Search for the cell housing the specified text and yield its (x, y) center coordinate. 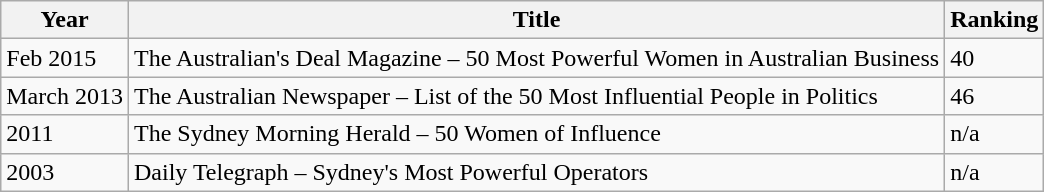
March 2013 (65, 96)
Ranking (994, 20)
The Australian Newspaper – List of the 50 Most Influential People in Politics (536, 96)
The Australian's Deal Magazine – 50 Most Powerful Women in Australian Business (536, 58)
40 (994, 58)
The Sydney Morning Herald – 50 Women of Influence (536, 134)
46 (994, 96)
Feb 2015 (65, 58)
Daily Telegraph – Sydney's Most Powerful Operators (536, 172)
Title (536, 20)
2011 (65, 134)
2003 (65, 172)
Year (65, 20)
